Find where the given text appears and provide that cell's center as (X, Y) coordinate. 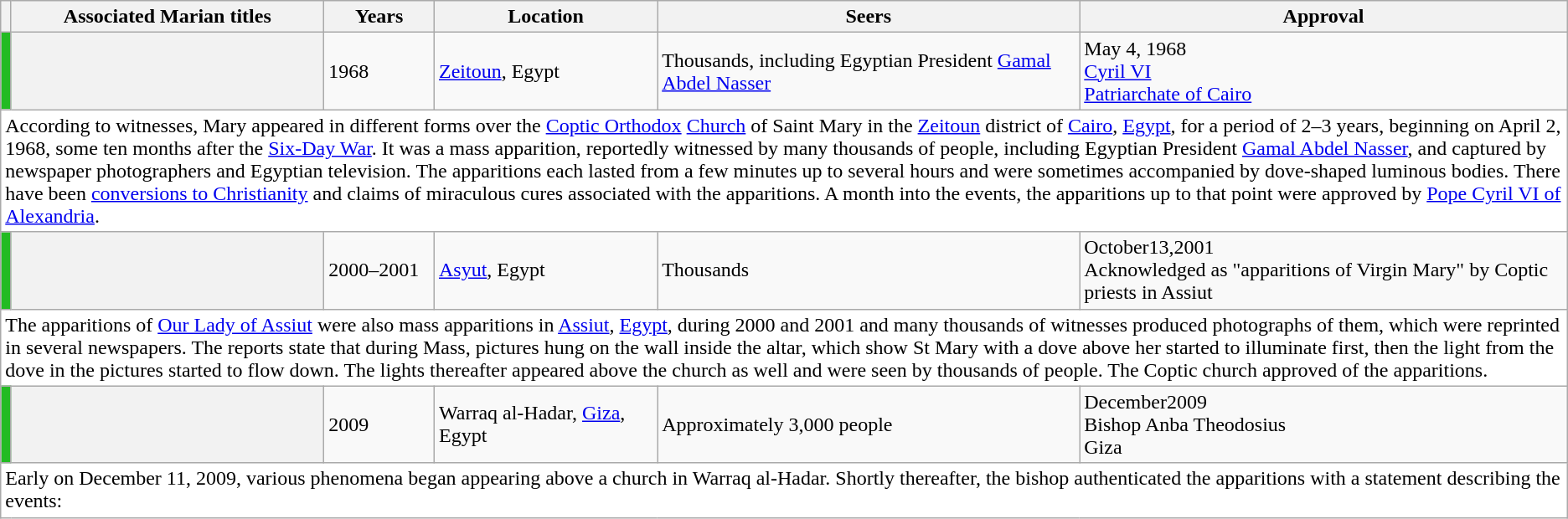
December2009Bishop Anba TheodosiusGiza (1323, 424)
2000–2001 (379, 270)
2009 (379, 424)
Approximately 3,000 people (869, 424)
May 4, 1968Cyril VIPatriarchate of Cairo (1323, 71)
Thousands, including Egyptian President Gamal Abdel Nasser (869, 71)
Zeitoun, Egypt (545, 71)
Thousands (869, 270)
Location (545, 17)
1968 (379, 71)
Warraq al-Hadar, Giza, Egypt (545, 424)
October13,2001Acknowledged as "apparitions of Virgin Mary" by Coptic priests in Assiut (1323, 270)
Approval (1323, 17)
Associated Marian titles (168, 17)
Seers (869, 17)
Asyut, Egypt (545, 270)
Years (379, 17)
